Locate the cell with the specified text and output its [X, Y] center coordinate. 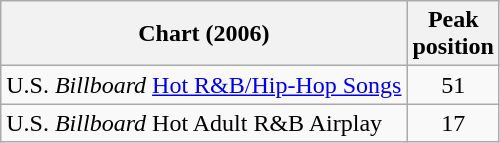
17 [453, 123]
U.S. Billboard Hot R&B/Hip-Hop Songs [204, 85]
Chart (2006) [204, 34]
Peakposition [453, 34]
U.S. Billboard Hot Adult R&B Airplay [204, 123]
51 [453, 85]
